Determine the (X, Y) coordinate at the center of the cell enclosing the given text.  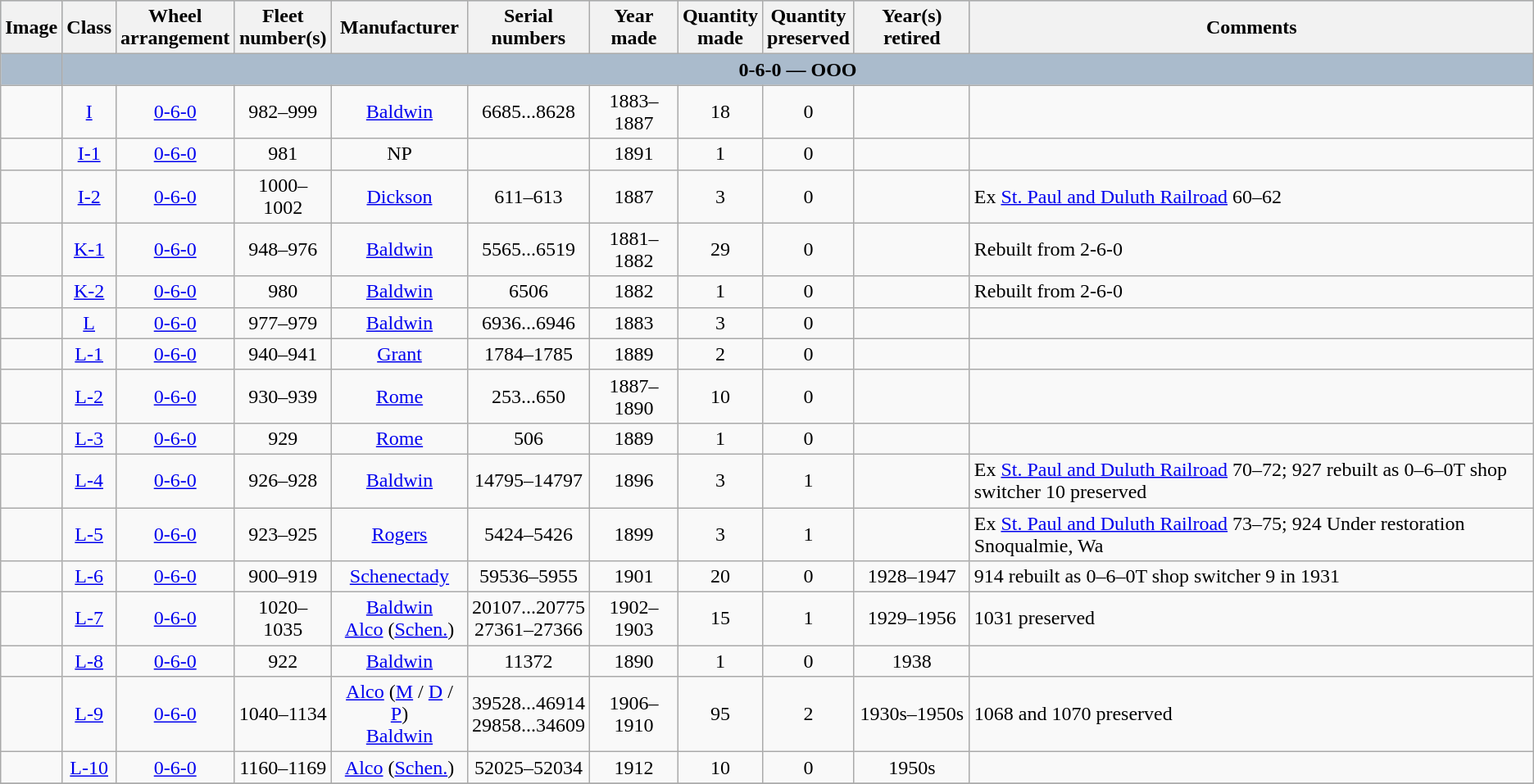
1020–1035 (284, 619)
1938 (911, 661)
1881–1882 (633, 249)
L-5 (89, 534)
6506 (528, 292)
I-1 (89, 154)
930–939 (284, 397)
923–925 (284, 534)
0-6-0 — OOO (798, 70)
926–928 (284, 480)
K-2 (89, 292)
Comments (1251, 28)
I (89, 111)
59536–5955 (528, 577)
1160–1169 (284, 768)
29 (719, 249)
982–999 (284, 111)
Image (31, 28)
Quantitymade (719, 28)
1883–1887 (633, 111)
Ex St. Paul and Duluth Railroad 73–75; 924 Under restoration Snoqualmie, Wa (1251, 534)
Dickson (400, 197)
Ex St. Paul and Duluth Railroad 70–72; 927 rebuilt as 0–6–0T shop switcher 10 preserved (1251, 480)
5424–5426 (528, 534)
1882 (633, 292)
L-6 (89, 577)
L-4 (89, 480)
L-7 (89, 619)
6936...6946 (528, 323)
1887 (633, 197)
1928–1947 (911, 577)
5565...6519 (528, 249)
Serialnumbers (528, 28)
NP (400, 154)
Year made (633, 28)
980 (284, 292)
Ex St. Paul and Duluth Railroad 60–62 (1251, 197)
L (89, 323)
506 (528, 438)
6685...8628 (528, 111)
1887–1890 (633, 397)
Fleetnumber(s) (284, 28)
1784–1785 (528, 354)
1902–1903 (633, 619)
52025–52034 (528, 768)
20 (719, 577)
1000–1002 (284, 197)
20107...2077527361–27366 (528, 619)
1899 (633, 534)
981 (284, 154)
1901 (633, 577)
39528...4691429858...34609 (528, 714)
L-1 (89, 354)
L-3 (89, 438)
11372 (528, 661)
1068 and 1070 preserved (1251, 714)
914 rebuilt as 0–6–0T shop switcher 9 in 1931 (1251, 577)
15 (719, 619)
1891 (633, 154)
1912 (633, 768)
929 (284, 438)
1950s (911, 768)
977–979 (284, 323)
Alco (Schen.) (400, 768)
1896 (633, 480)
1883 (633, 323)
I-2 (89, 197)
Class (89, 28)
Manufacturer (400, 28)
L-2 (89, 397)
L-9 (89, 714)
900–919 (284, 577)
1040–1134 (284, 714)
1930s–1950s (911, 714)
95 (719, 714)
940–941 (284, 354)
L-8 (89, 661)
1929–1956 (911, 619)
Grant (400, 354)
948–976 (284, 249)
BaldwinAlco (Schen.) (400, 619)
253...650 (528, 397)
Year(s) retired (911, 28)
922 (284, 661)
Quantitypreserved (808, 28)
1906–1910 (633, 714)
1890 (633, 661)
1031 preserved (1251, 619)
14795–14797 (528, 480)
Schenectady (400, 577)
K-1 (89, 249)
Wheelarrangement (175, 28)
611–613 (528, 197)
Alco (M / D / P)Baldwin (400, 714)
18 (719, 111)
L-10 (89, 768)
Rogers (400, 534)
